For the text-containing cell, return its midpoint in (X, Y) coordinate format. 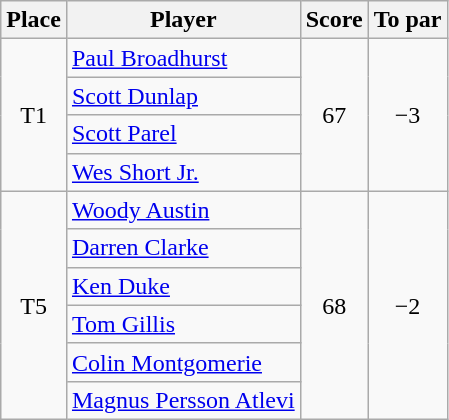
Paul Broadhurst (183, 58)
−2 (408, 305)
To par (408, 20)
Woody Austin (183, 210)
Scott Dunlap (183, 96)
Wes Short Jr. (183, 172)
T1 (34, 115)
−3 (408, 115)
T5 (34, 305)
68 (334, 305)
Colin Montgomerie (183, 362)
Ken Duke (183, 286)
Darren Clarke (183, 248)
Tom Gillis (183, 324)
Place (34, 20)
Scott Parel (183, 134)
67 (334, 115)
Player (183, 20)
Magnus Persson Atlevi (183, 400)
Score (334, 20)
